Detect which cell encompasses the target text, then output its (X, Y) center coordinate. 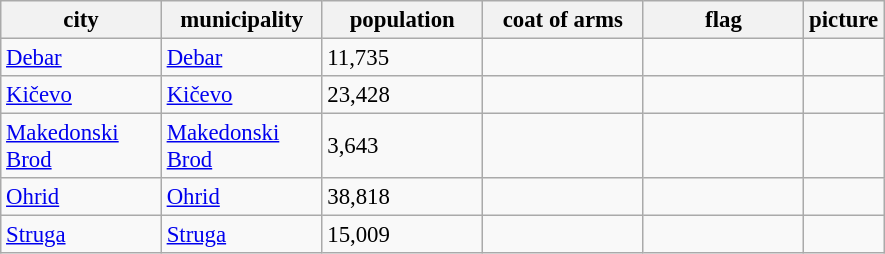
municipality (242, 20)
coat of arms (564, 20)
23,428 (402, 95)
flag (724, 20)
11,735 (402, 58)
population (402, 20)
picture (844, 20)
15,009 (402, 235)
city (82, 20)
38,818 (402, 197)
3,643 (402, 146)
